Locate the cell with the specified text and output its [x, y] center coordinate. 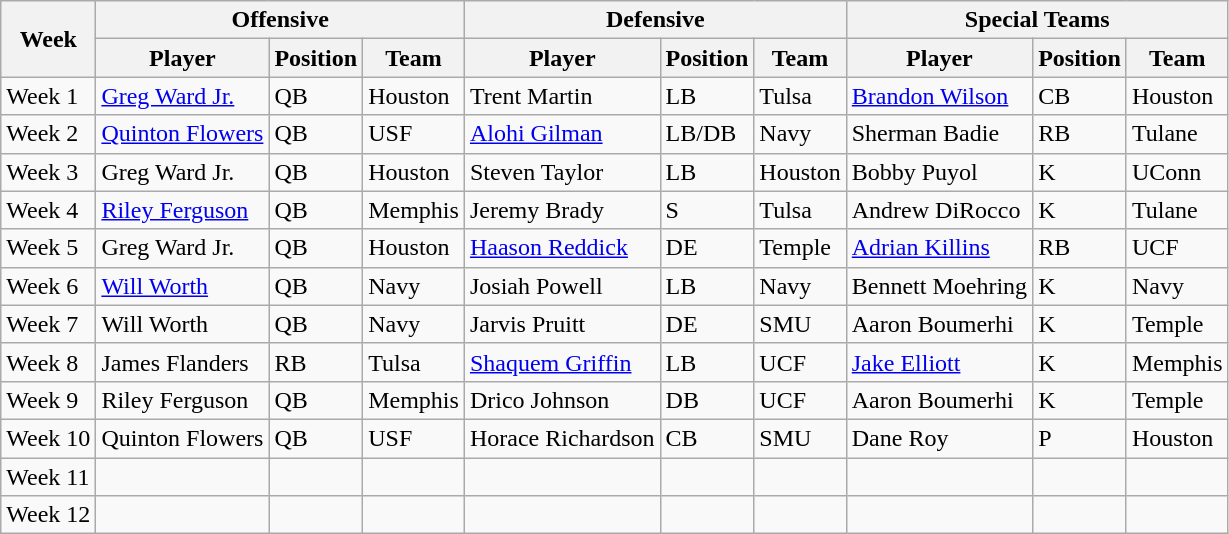
Brandon Wilson [939, 96]
Week 2 [48, 134]
Jarvis Pruitt [562, 324]
Week 3 [48, 172]
Week 1 [48, 96]
Drico Johnson [562, 400]
Week 12 [48, 515]
LB/DB [707, 134]
Bennett Moehring [939, 286]
Week 9 [48, 400]
DB [707, 400]
Jeremy Brady [562, 210]
Week 6 [48, 286]
Defensive [655, 20]
Alohi Gilman [562, 134]
Week [48, 39]
Week 8 [48, 362]
UConn [1177, 172]
Week 10 [48, 438]
Jake Elliott [939, 362]
Bobby Puyol [939, 172]
James Flanders [182, 362]
Sherman Badie [939, 134]
Haason Reddick [562, 248]
Special Teams [1037, 20]
Week 11 [48, 477]
Andrew DiRocco [939, 210]
Adrian Killins [939, 248]
Steven Taylor [562, 172]
Dane Roy [939, 438]
Shaquem Griffin [562, 362]
Week 4 [48, 210]
P [1080, 438]
Horace Richardson [562, 438]
Week 7 [48, 324]
Trent Martin [562, 96]
Offensive [280, 20]
Josiah Powell [562, 286]
S [707, 210]
Week 5 [48, 248]
